Provide the (X, Y) coordinate of the cell's center where the given text is located.  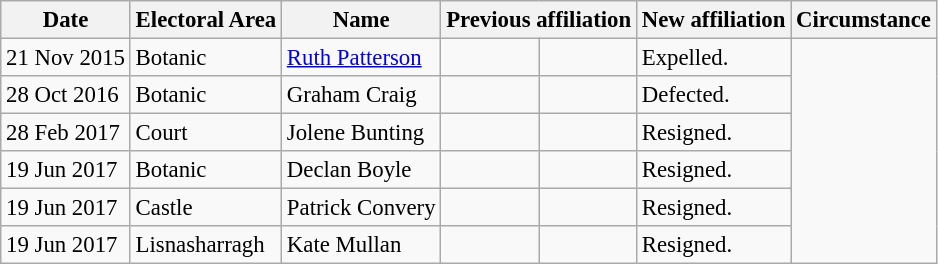
Castle (206, 208)
Lisnasharragh (206, 245)
Previous affiliation (539, 20)
Court (206, 133)
21 Nov 2015 (66, 58)
Date (66, 20)
Kate Mullan (362, 245)
Declan Boyle (362, 170)
Expelled. (713, 58)
Defected. (713, 95)
Ruth Patterson (362, 58)
New affiliation (713, 20)
Name (362, 20)
28 Feb 2017 (66, 133)
Graham Craig (362, 95)
Jolene Bunting (362, 133)
Patrick Convery (362, 208)
28 Oct 2016 (66, 95)
Circumstance (864, 20)
Electoral Area (206, 20)
